Return (x, y) of the center of cell containing provided text 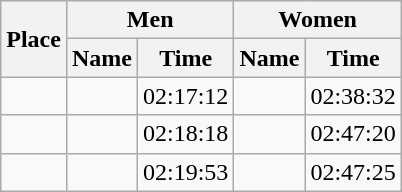
02:47:20 (353, 134)
02:47:25 (353, 172)
Place (34, 39)
02:18:18 (185, 134)
Men (150, 20)
02:17:12 (185, 96)
02:38:32 (353, 96)
02:19:53 (185, 172)
Women (318, 20)
